Output the (x, y) coordinate of the center of the cell containing the given text.  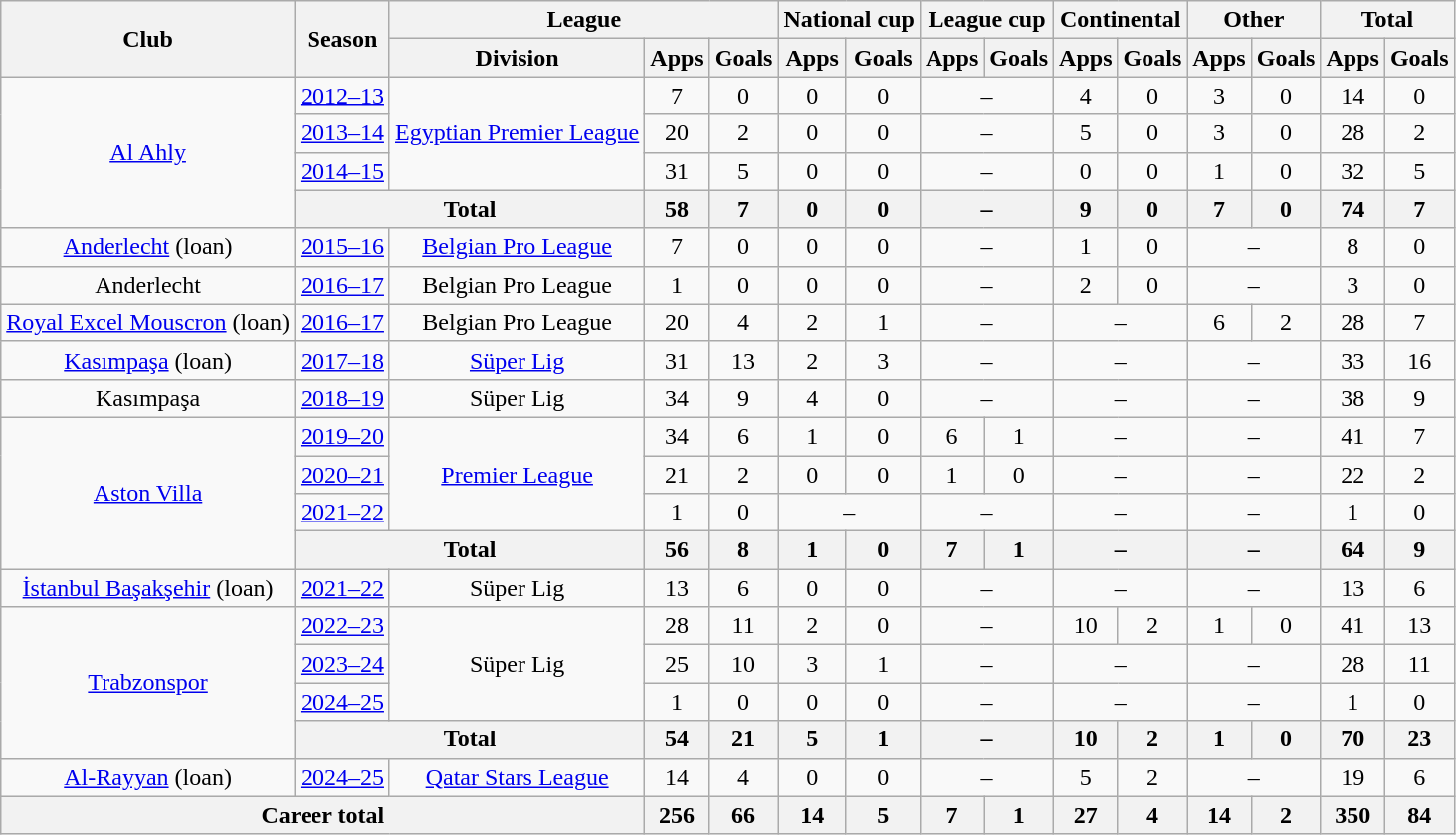
Al Ahly (148, 152)
Season (342, 39)
2015–16 (342, 247)
2020–21 (342, 475)
2018–19 (342, 398)
2014–15 (342, 171)
54 (677, 739)
İstanbul Başakşehir (loan) (148, 588)
33 (1352, 360)
16 (1419, 360)
23 (1419, 739)
League (583, 20)
70 (1352, 739)
27 (1086, 815)
19 (1352, 777)
Al-Rayyan (loan) (148, 777)
National cup (849, 20)
64 (1352, 550)
2017–18 (342, 360)
Egyptian Premier League (517, 133)
32 (1352, 171)
256 (677, 815)
Trabzonspor (148, 683)
League cup (986, 20)
2023–24 (342, 664)
Anderlecht (148, 285)
Royal Excel Mouscron (loan) (148, 322)
2013–14 (342, 133)
Kasımpaşa (loan) (148, 360)
58 (677, 209)
22 (1352, 475)
25 (677, 664)
38 (1352, 398)
Continental (1121, 20)
Kasımpaşa (148, 398)
66 (743, 815)
Aston Villa (148, 493)
2012–13 (342, 96)
Premier League (517, 474)
Club (148, 39)
56 (677, 550)
Qatar Stars League (517, 777)
Anderlecht (loan) (148, 247)
2019–20 (342, 436)
Division (517, 58)
350 (1352, 815)
2022–23 (342, 626)
Other (1254, 20)
74 (1352, 209)
84 (1419, 815)
Career total (322, 815)
